Return the [X, Y] coordinate for the center point of the cell that contains the specified text.  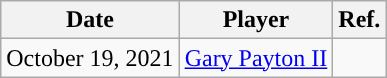
Player [256, 20]
Date [90, 20]
Ref. [360, 20]
October 19, 2021 [90, 58]
Gary Payton II [256, 58]
